Pinpoint the cell where the given text exists, returning its [x, y] midpoint coordinate. 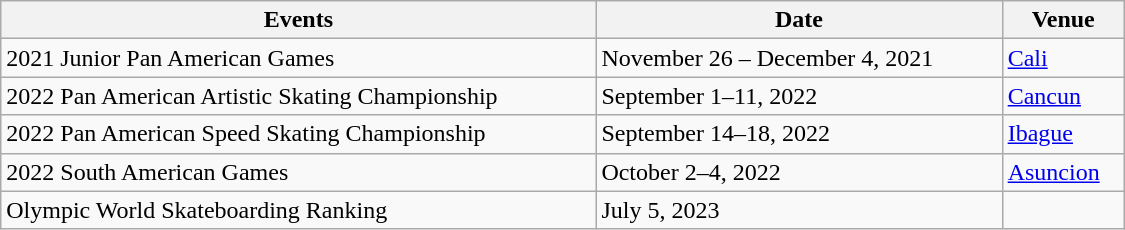
Cali [1063, 58]
November 26 – December 4, 2021 [799, 58]
Events [298, 20]
Venue [1063, 20]
Cancun [1063, 96]
2022 South American Games [298, 172]
Date [799, 20]
2022 Pan American Artistic Skating Championship [298, 96]
Ibague [1063, 134]
September 14–18, 2022 [799, 134]
September 1–11, 2022 [799, 96]
Olympic World Skateboarding Ranking [298, 210]
October 2–4, 2022 [799, 172]
2022 Pan American Speed Skating Championship [298, 134]
July 5, 2023 [799, 210]
Asuncion [1063, 172]
2021 Junior Pan American Games [298, 58]
